Extract the (x, y) coordinate from the center of the cell holding the provided text.  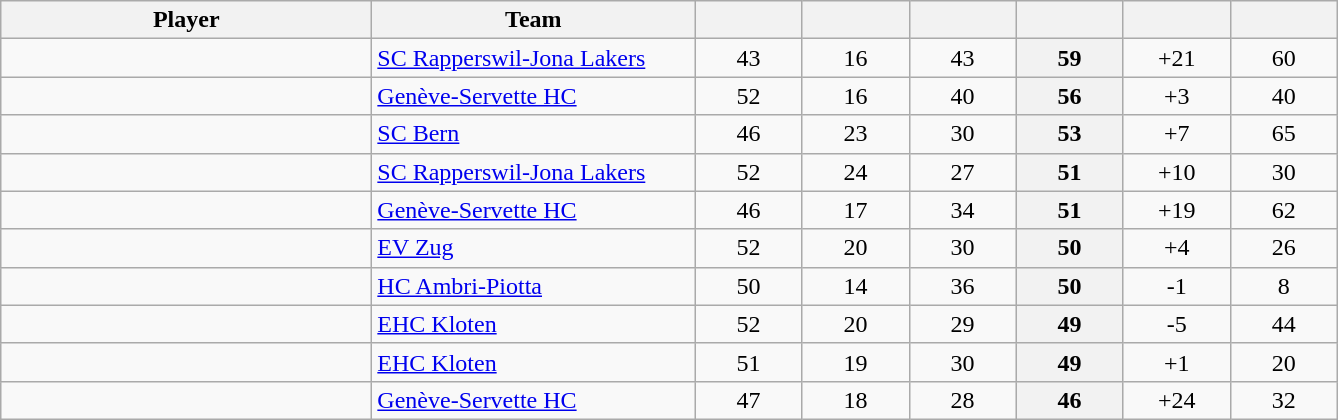
47 (748, 400)
62 (1284, 210)
28 (962, 400)
17 (856, 210)
SC Bern (534, 134)
HC Ambri-Piotta (534, 286)
19 (856, 362)
+1 (1176, 362)
23 (856, 134)
8 (1284, 286)
29 (962, 324)
Team (534, 20)
+24 (1176, 400)
+7 (1176, 134)
+21 (1176, 58)
56 (1070, 96)
+3 (1176, 96)
+10 (1176, 172)
-5 (1176, 324)
59 (1070, 58)
14 (856, 286)
+19 (1176, 210)
27 (962, 172)
EV Zug (534, 248)
+4 (1176, 248)
Player (186, 20)
36 (962, 286)
60 (1284, 58)
26 (1284, 248)
32 (1284, 400)
34 (962, 210)
65 (1284, 134)
44 (1284, 324)
53 (1070, 134)
-1 (1176, 286)
18 (856, 400)
24 (856, 172)
